Capture the cell that displays the provided text and extract its (x, y) central coordinate. 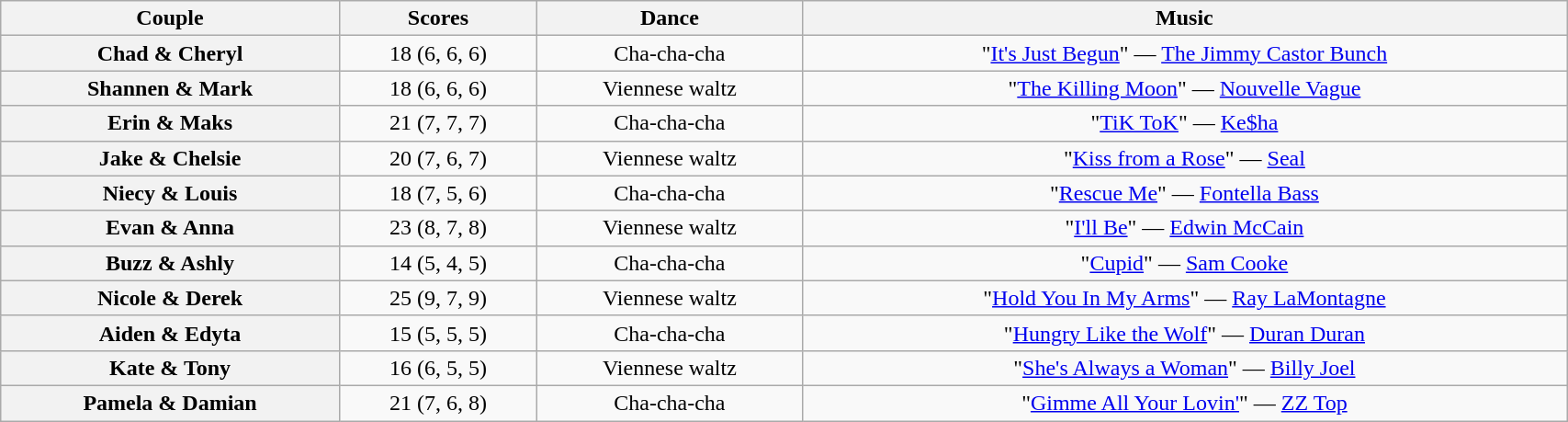
"Kiss from a Rose" — Seal (1184, 158)
Nicole & Derek (171, 298)
Scores (437, 18)
"Hungry Like the Wolf" — Duran Duran (1184, 333)
"The Killing Moon" — Nouvelle Vague (1184, 88)
"I'll Be" — Edwin McCain (1184, 228)
"Gimme All Your Lovin'" — ZZ Top (1184, 403)
Dance (671, 18)
Kate & Tony (171, 368)
25 (9, 7, 9) (437, 298)
21 (7, 7, 7) (437, 123)
Shannen & Mark (171, 88)
Evan & Anna (171, 228)
Couple (171, 18)
Erin & Maks (171, 123)
"Cupid" — Sam Cooke (1184, 263)
20 (7, 6, 7) (437, 158)
14 (5, 4, 5) (437, 263)
"She's Always a Woman" — Billy Joel (1184, 368)
Jake & Chelsie (171, 158)
21 (7, 6, 8) (437, 403)
"It's Just Begun" — The Jimmy Castor Bunch (1184, 53)
"Hold You In My Arms" ― Ray LaMontagne (1184, 298)
Pamela & Damian (171, 403)
15 (5, 5, 5) (437, 333)
"TiK ToK" — Ke$ha (1184, 123)
Aiden & Edyta (171, 333)
23 (8, 7, 8) (437, 228)
Music (1184, 18)
Chad & Cheryl (171, 53)
"Rescue Me" — Fontella Bass (1184, 193)
18 (7, 5, 6) (437, 193)
16 (6, 5, 5) (437, 368)
Niecy & Louis (171, 193)
Buzz & Ashly (171, 263)
